Locate the cell with the specified text and output its (X, Y) center coordinate. 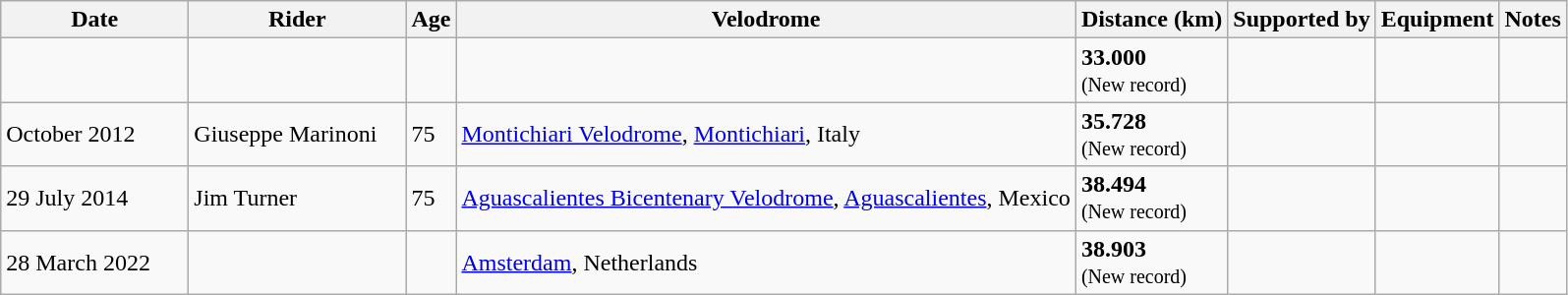
Notes (1533, 20)
38.494(New record) (1151, 199)
Montichiari Velodrome, Montichiari, Italy (766, 134)
Rider (297, 20)
29 July 2014 (94, 199)
28 March 2022 (94, 262)
Age (431, 20)
October 2012 (94, 134)
Distance (km) (1151, 20)
Aguascalientes Bicentenary Velodrome, Aguascalientes, Mexico (766, 199)
35.728(New record) (1151, 134)
Amsterdam, Netherlands (766, 262)
33.000(New record) (1151, 71)
Equipment (1437, 20)
Velodrome (766, 20)
Date (94, 20)
38.903(New record) (1151, 262)
Supported by (1302, 20)
Giuseppe Marinoni (297, 134)
Jim Turner (297, 199)
